Scan for the cell matching the given text and deliver its (X, Y) coordinate at center. 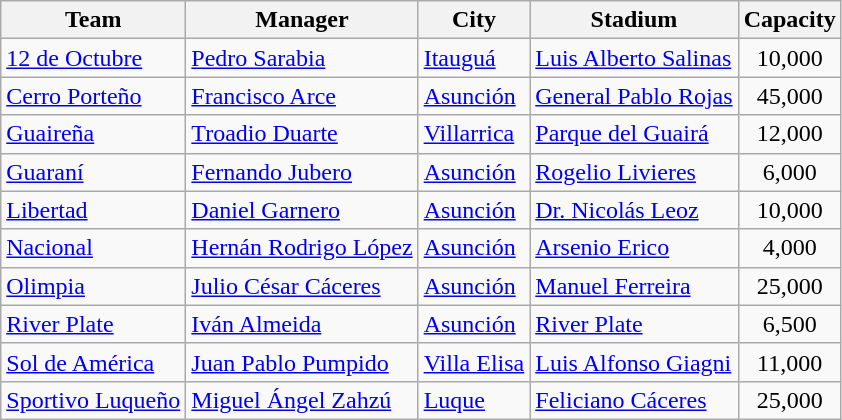
Julio César Cáceres (302, 286)
Sol de América (94, 362)
Guaraní (94, 172)
Juan Pablo Pumpido (302, 362)
Pedro Sarabia (302, 58)
Villa Elisa (474, 362)
12,000 (790, 134)
11,000 (790, 362)
Hernán Rodrigo López (302, 248)
Dr. Nicolás Leoz (634, 210)
6,000 (790, 172)
Luque (474, 400)
Miguel Ángel Zahzú (302, 400)
Libertad (94, 210)
Feliciano Cáceres (634, 400)
Daniel Garnero (302, 210)
4,000 (790, 248)
Guaireña (94, 134)
Team (94, 20)
45,000 (790, 96)
Luis Alfonso Giagni (634, 362)
6,500 (790, 324)
Arsenio Erico (634, 248)
General Pablo Rojas (634, 96)
Stadium (634, 20)
Cerro Porteño (94, 96)
City (474, 20)
Rogelio Livieres (634, 172)
Luis Alberto Salinas (634, 58)
Olimpia (94, 286)
Manager (302, 20)
Nacional (94, 248)
Parque del Guairá (634, 134)
Villarrica (474, 134)
Manuel Ferreira (634, 286)
Itauguá (474, 58)
Fernando Jubero (302, 172)
Francisco Arce (302, 96)
12 de Octubre (94, 58)
Iván Almeida (302, 324)
Capacity (790, 20)
Sportivo Luqueño (94, 400)
Troadio Duarte (302, 134)
